Search for the cell housing the specified text and yield its [X, Y] center coordinate. 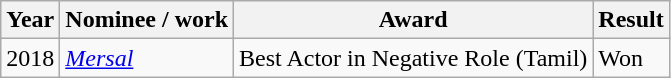
2018 [30, 58]
Best Actor in Negative Role (Tamil) [414, 58]
Year [30, 20]
Won [631, 58]
Award [414, 20]
Result [631, 20]
Nominee / work [147, 20]
Mersal [147, 58]
